Identify which cell holds the provided text, then report its [X, Y] central coordinate. 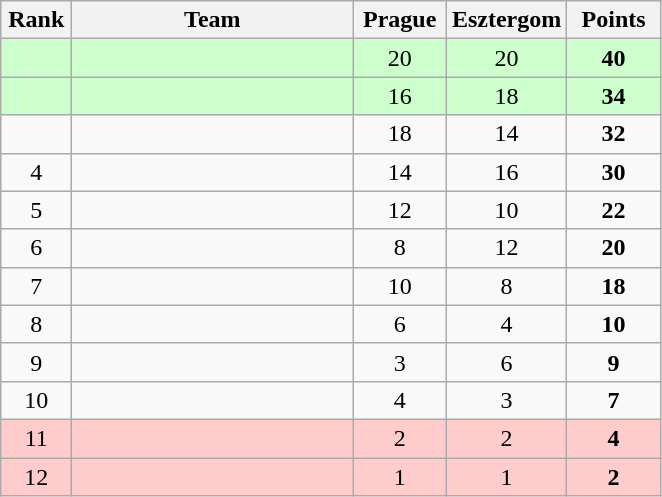
30 [614, 172]
Esztergom [506, 20]
11 [36, 438]
Points [614, 20]
Rank [36, 20]
Prague [400, 20]
Team [212, 20]
40 [614, 58]
34 [614, 96]
5 [36, 210]
22 [614, 210]
32 [614, 134]
